Return the (X, Y) coordinate for the center point of the cell that contains the specified text.  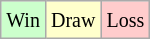
Draw (72, 20)
Win (24, 20)
Loss (126, 20)
